Output the (X, Y) coordinate of the center of the cell containing the given text.  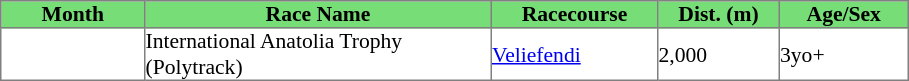
Racecourse (574, 14)
Month (73, 14)
Veliefendi (574, 54)
2,000 (719, 54)
International Anatolia Trophy (Polytrack) (318, 54)
3yo+ (844, 54)
Age/Sex (844, 14)
Dist. (m) (719, 14)
Race Name (318, 14)
